Provide the [X, Y] coordinate of the cell's center where the given text is located.  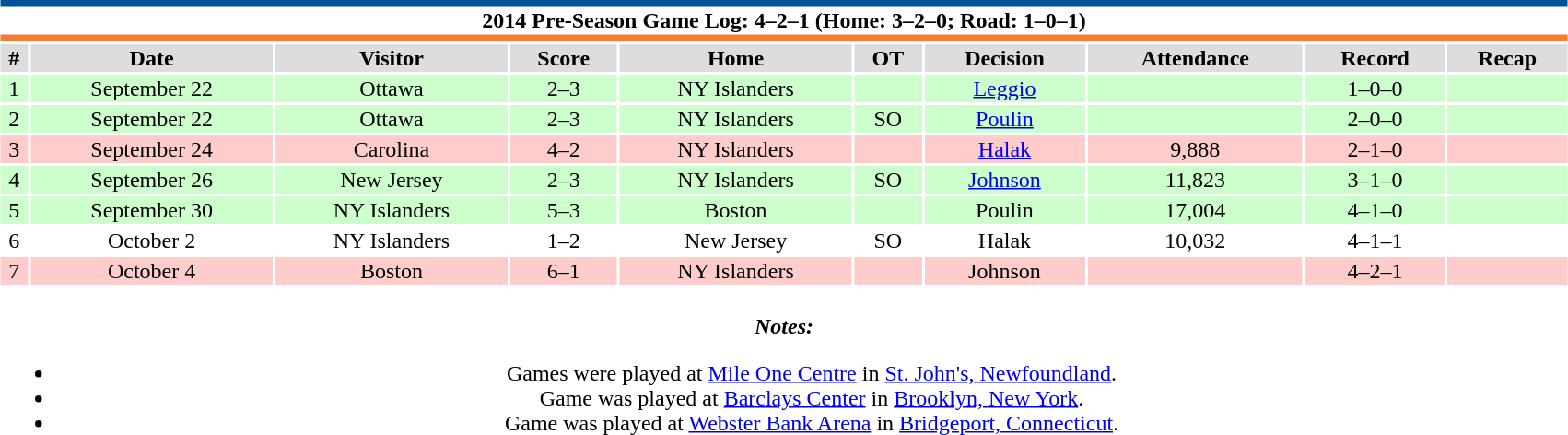
2–0–0 [1375, 119]
Carolina [391, 149]
4–2 [564, 149]
September 26 [151, 180]
October 4 [151, 271]
11,823 [1196, 180]
4 [15, 180]
17,004 [1196, 210]
2 [15, 119]
1–0–0 [1375, 88]
Attendance [1196, 58]
Score [564, 58]
OT [888, 58]
6–1 [564, 271]
Home [735, 58]
September 24 [151, 149]
2–1–0 [1375, 149]
4–2–1 [1375, 271]
Visitor [391, 58]
1–2 [564, 241]
Decision [1004, 58]
5 [15, 210]
Leggio [1004, 88]
Date [151, 58]
3 [15, 149]
9,888 [1196, 149]
7 [15, 271]
2014 Pre-Season Game Log: 4–2–1 (Home: 3–2–0; Road: 1–0–1) [784, 20]
September 30 [151, 210]
10,032 [1196, 241]
4–1–0 [1375, 210]
5–3 [564, 210]
3–1–0 [1375, 180]
4–1–1 [1375, 241]
Recap [1507, 58]
October 2 [151, 241]
6 [15, 241]
1 [15, 88]
# [15, 58]
Record [1375, 58]
